For the text-containing cell, return its midpoint in [x, y] coordinate format. 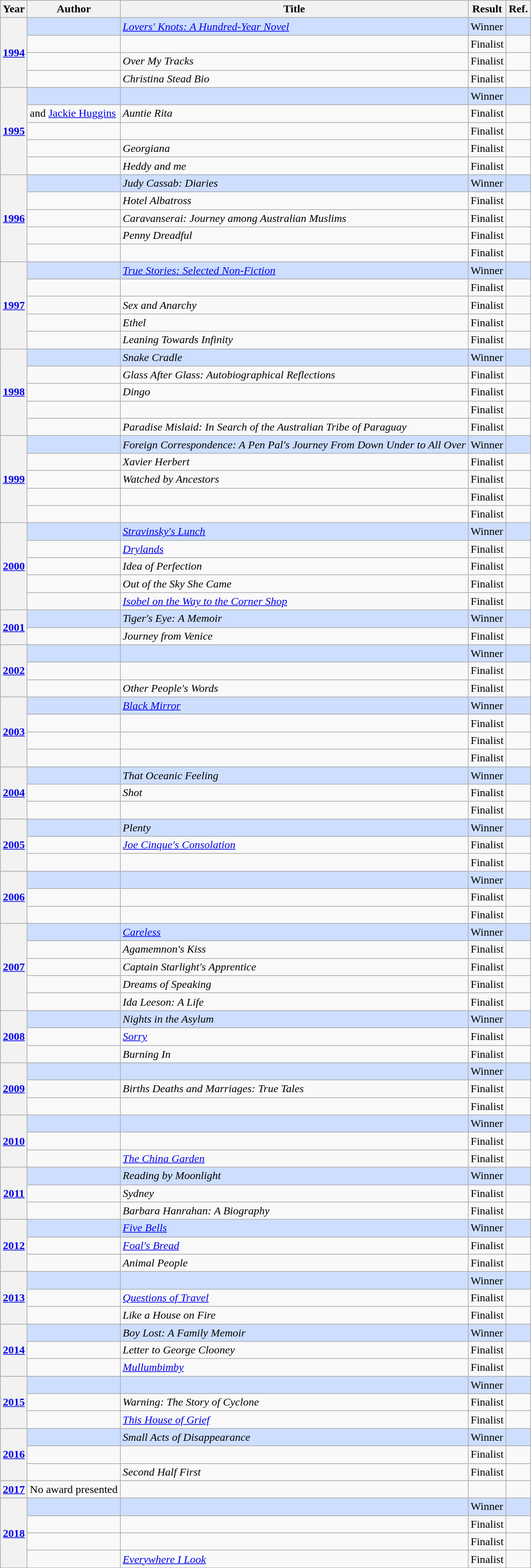
2011 [14, 1193]
Other People's Words [295, 688]
Stravinsky's Lunch [295, 532]
True Stories: Selected Non-Fiction [295, 270]
2010 [14, 1141]
2002 [14, 671]
Auntie Rita [295, 113]
and Jackie Huggins [74, 113]
Boy Lost: A Family Memoir [295, 1333]
Lovers' Knots: A Hundred-Year Novel [295, 27]
Reading by Moonlight [295, 1176]
2007 [14, 967]
1995 [14, 131]
Heddy and me [295, 166]
Births Deaths and Marriages: True Tales [295, 1089]
Over My Tracks [295, 61]
Careless [295, 932]
Shot [295, 793]
1996 [14, 218]
2001 [14, 627]
Idea of Perfection [295, 566]
Foreign Correspondence: A Pen Pal's Journey From Down Under to All Over [295, 444]
Title [295, 9]
Mullumbimby [295, 1368]
2000 [14, 566]
Black Mirror [295, 706]
2014 [14, 1350]
The China Garden [295, 1158]
Christina Stead Bio [295, 79]
Small Acts of Disappearance [295, 1437]
Watched by Ancestors [295, 479]
Ida Leeson: A Life [295, 1002]
Like a House on Fire [295, 1315]
Second Half First [295, 1472]
2003 [14, 732]
Questions of Travel [295, 1298]
2006 [14, 897]
Joe Cinque's Consolation [295, 845]
Nights in the Asylum [295, 1019]
Paradise Mislaid: In Search of the Australian Tribe of Paraguay [295, 427]
Sydney [295, 1193]
Glass After Glass: Autobiographical Reflections [295, 375]
Snake Cradle [295, 357]
2017 [14, 1489]
Everywhere I Look [295, 1559]
1998 [14, 392]
Author [74, 9]
1994 [14, 53]
Ethel [295, 323]
Drylands [295, 549]
Five Bells [295, 1228]
Ref. [519, 9]
Barbara Hanrahan: A Biography [295, 1211]
This House of Grief [295, 1420]
Dreams of Speaking [295, 984]
Year [14, 9]
Captain Starlight's Apprentice [295, 967]
Foal's Bread [295, 1245]
2009 [14, 1089]
Result [488, 9]
Journey from Venice [295, 636]
Dingo [295, 392]
Out of the Sky She Came [295, 584]
Burning In [295, 1054]
Georgiana [295, 148]
1997 [14, 305]
2004 [14, 793]
Agamemnon's Kiss [295, 949]
Sex and Anarchy [295, 305]
2015 [14, 1402]
2008 [14, 1036]
Isobel on the Way to the Corner Shop [295, 601]
Caravanserai: Journey among Australian Muslims [295, 218]
Warning: The Story of Cyclone [295, 1402]
Judy Cassab: Diaries [295, 183]
2005 [14, 845]
Plenty [295, 828]
2013 [14, 1298]
Xavier Herbert [295, 462]
Animal People [295, 1263]
Letter to George Clooney [295, 1350]
2018 [14, 1533]
Leaning Towards Infinity [295, 340]
2016 [14, 1455]
That Oceanic Feeling [295, 776]
2012 [14, 1245]
1999 [14, 479]
Penny Dreadful [295, 236]
No award presented [74, 1489]
Tiger's Eye: A Memoir [295, 619]
Sorry [295, 1036]
Hotel Albatross [295, 200]
